Capture the cell that displays the provided text and extract its [x, y] central coordinate. 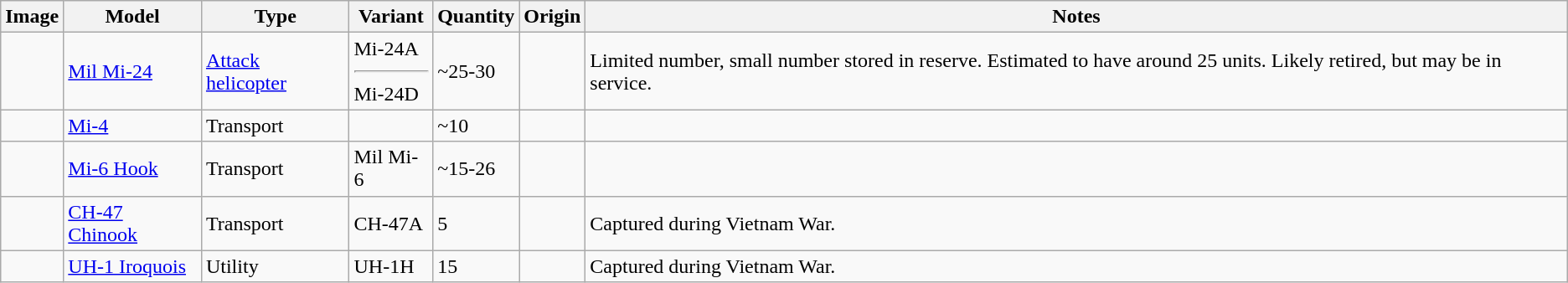
Mil Mi-24 [132, 71]
UH-1 Iroquois [132, 266]
Attack helicopter [275, 71]
Notes [1076, 17]
Mi-6 Hook [132, 169]
CH-47 Chinook [132, 223]
5 [476, 223]
~25-30 [476, 71]
Origin [553, 17]
Model [132, 17]
Quantity [476, 17]
CH-47A [391, 223]
Mi-24A Mi-24D [391, 71]
~10 [476, 126]
15 [476, 266]
Variant [391, 17]
Utility [275, 266]
Type [275, 17]
Mil Mi-6 [391, 169]
UH-1H [391, 266]
Mi-4 [132, 126]
Limited number, small number stored in reserve. Estimated to have around 25 units. Likely retired, but may be in service. [1076, 71]
Image [32, 17]
~15-26 [476, 169]
